For the text-containing cell, return its midpoint in (X, Y) coordinate format. 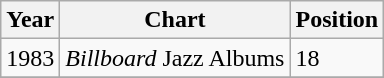
Billboard Jazz Albums (175, 58)
Year (30, 20)
Position (337, 20)
Chart (175, 20)
1983 (30, 58)
18 (337, 58)
